From the cell containing the given text, extract its center point as (x, y) coordinate. 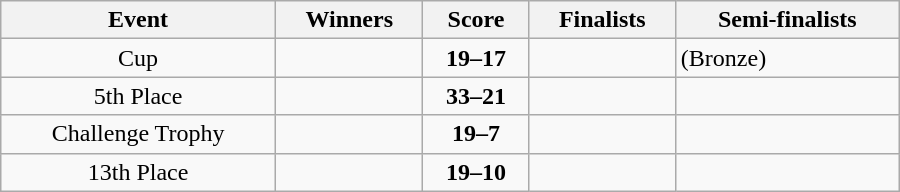
(Bronze) (787, 58)
19–10 (476, 172)
Semi-finalists (787, 20)
Challenge Trophy (138, 134)
13th Place (138, 172)
Event (138, 20)
33–21 (476, 96)
Cup (138, 58)
19–17 (476, 58)
Finalists (602, 20)
Score (476, 20)
5th Place (138, 96)
Winners (348, 20)
19–7 (476, 134)
